Find where the given text appears and provide that cell's center as (X, Y) coordinate. 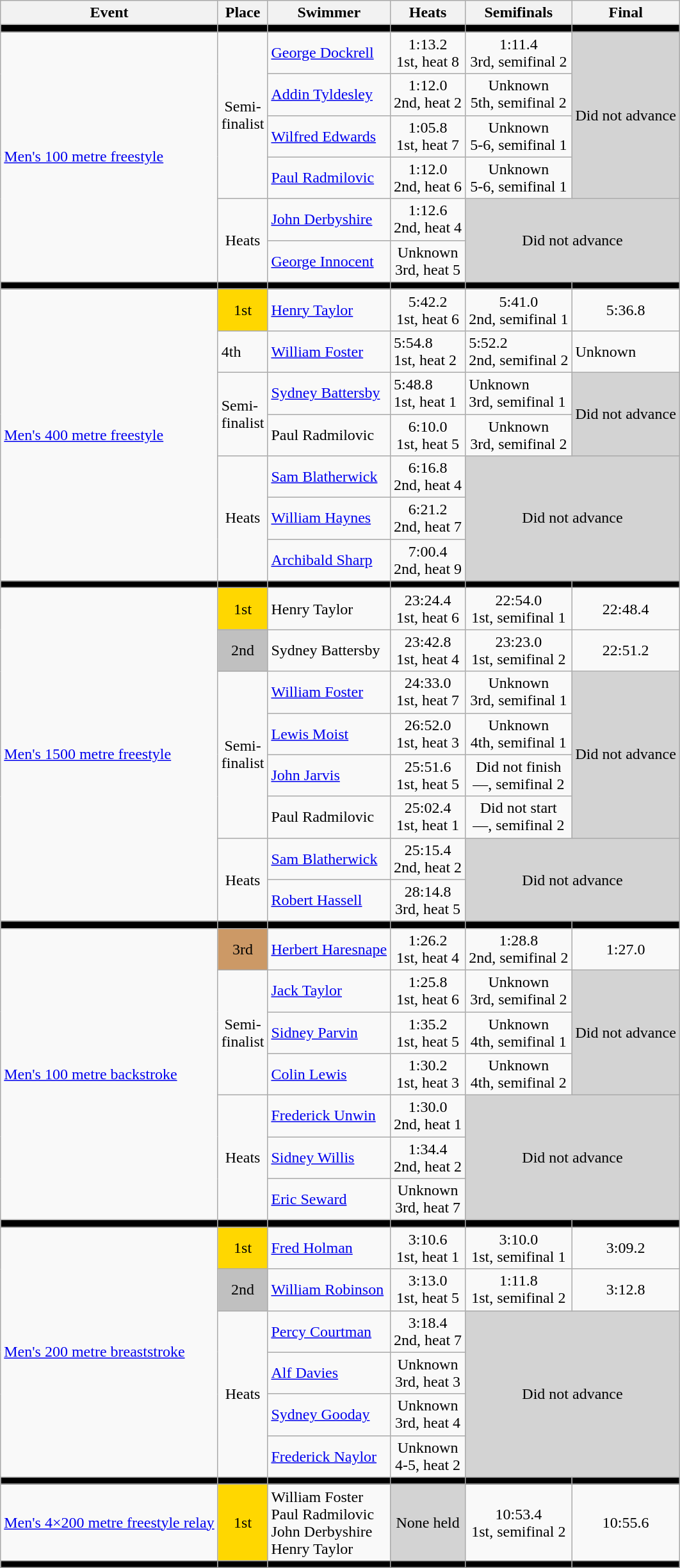
25:02.4 1st, heat 1 (428, 817)
Wilfred Edwards (329, 136)
6:16.8 2nd, heat 4 (428, 477)
Unknown 3rd, heat 4 (428, 1414)
Place (243, 13)
1:35.2 1st, heat 5 (428, 1033)
5:36.8 (626, 310)
Unknown 5th, semifinal 2 (519, 95)
1:28.8 2nd, semifinal 2 (519, 949)
Unknown 3rd, heat 5 (428, 261)
3:10.0 1st, semifinal 1 (519, 1248)
22:51.2 (626, 651)
John Derbyshire (329, 219)
Men's 1500 metre freestyle (109, 755)
Addin Tyldesley (329, 95)
4th (243, 351)
George Innocent (329, 261)
1:12.0 2nd, heat 6 (428, 178)
Event (109, 13)
Did not finish —, semifinal 2 (519, 775)
10:53.4 1st, semifinal 2 (519, 1522)
26:52.0 1st, heat 3 (428, 734)
Lewis Moist (329, 734)
Did not start —, semifinal 2 (519, 817)
3:09.2 (626, 1248)
1:30.2 1st, heat 3 (428, 1075)
Eric Seward (329, 1199)
3rd (243, 949)
3:13.0 1st, heat 5 (428, 1290)
23:24.4 1st, heat 6 (428, 608)
25:15.4 2nd, heat 2 (428, 858)
John Jarvis (329, 775)
5:52.2 2nd, semifinal 2 (519, 351)
6:10.0 1st, heat 5 (428, 434)
1:27.0 (626, 949)
1:30.0 2nd, heat 1 (428, 1116)
5:41.0 2nd, semifinal 1 (519, 310)
Swimmer (329, 13)
Frederick Unwin (329, 1116)
7:00.4 2nd, heat 9 (428, 560)
3:10.6 1st, heat 1 (428, 1248)
Percy Courtman (329, 1331)
23:42.8 1st, heat 4 (428, 651)
1:25.8 1st, heat 6 (428, 990)
Unknown 4-5, heat 2 (428, 1457)
Alf Davies (329, 1373)
Men's 400 metre freestyle (109, 434)
Frederick Naylor (329, 1457)
Herbert Haresnape (329, 949)
Colin Lewis (329, 1075)
28:14.8 3rd, heat 5 (428, 901)
1:11.4 3rd, semifinal 2 (519, 53)
Sydney Gooday (329, 1414)
Unknown 3rd, heat 3 (428, 1373)
6:21.2 2nd, heat 7 (428, 519)
Unknown (626, 351)
Men's 200 metre breaststroke (109, 1352)
Robert Hassell (329, 901)
Jack Taylor (329, 990)
22:48.4 (626, 608)
Men's 4×200 metre freestyle relay (109, 1522)
Fred Holman (329, 1248)
Unknown 4th, semifinal 2 (519, 1075)
Sidney Willis (329, 1158)
1:12.6 2nd, heat 4 (428, 219)
1:13.2 1st, heat 8 (428, 53)
24:33.0 1st, heat 7 (428, 692)
23:23.0 1st, semifinal 2 (519, 651)
3:18.4 2nd, heat 7 (428, 1331)
3:12.8 (626, 1290)
George Dockrell (329, 53)
22:54.0 1st, semifinal 1 (519, 608)
William Haynes (329, 519)
1:05.8 1st, heat 7 (428, 136)
1:34.4 2nd, heat 2 (428, 1158)
Unknown 3rd, heat 7 (428, 1199)
None held (428, 1522)
5:54.8 1st, heat 2 (428, 351)
5:48.8 1st, heat 1 (428, 393)
William Robinson (329, 1290)
1:26.2 1st, heat 4 (428, 949)
Final (626, 13)
1:11.8 1st, semifinal 2 (519, 1290)
Semifinals (519, 13)
25:51.6 1st, heat 5 (428, 775)
10:55.6 (626, 1522)
Men's 100 metre freestyle (109, 157)
5:42.2 1st, heat 6 (428, 310)
1:12.0 2nd, heat 2 (428, 95)
Sidney Parvin (329, 1033)
William Foster Paul Radmilovic John Derbyshire Henry Taylor (329, 1522)
Men's 100 metre backstroke (109, 1074)
Archibald Sharp (329, 560)
